Extract the [x, y] coordinate from the center of the cell holding the provided text.  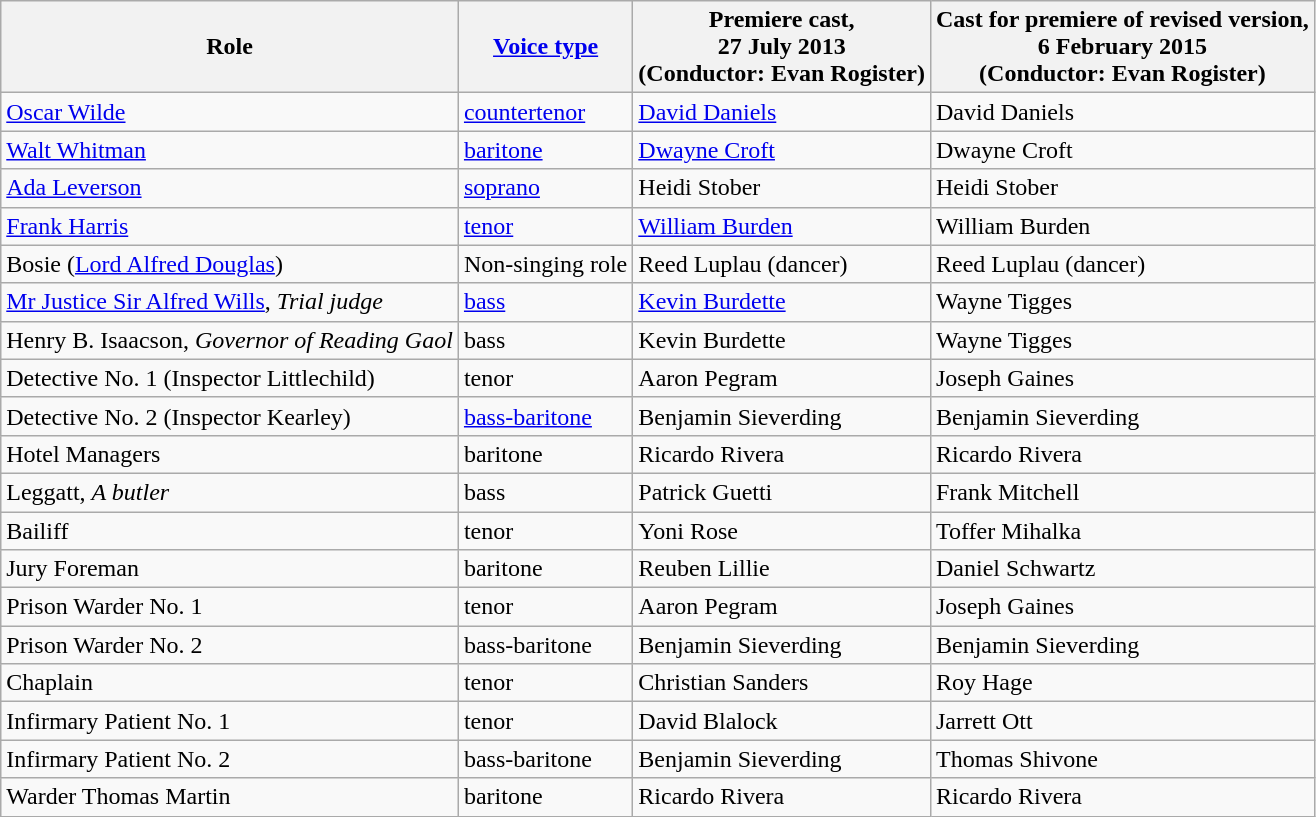
Reuben Lillie [782, 569]
Christian Sanders [782, 683]
Leggatt, A butler [230, 492]
Oscar Wilde [230, 112]
Bosie (Lord Alfred Douglas) [230, 264]
Thomas Shivone [1122, 759]
Non-singing role [545, 264]
Toffer Mihalka [1122, 531]
Infirmary Patient No. 2 [230, 759]
Cast for premiere of revised version,6 February 2015(Conductor: Evan Rogister) [1122, 47]
Yoni Rose [782, 531]
Warder Thomas Martin [230, 797]
Daniel Schwartz [1122, 569]
Infirmary Patient No. 1 [230, 721]
Detective No. 1 (Inspector Littlechild) [230, 378]
Patrick Guetti [782, 492]
Jury Foreman [230, 569]
soprano [545, 188]
Roy Hage [1122, 683]
Bailiff [230, 531]
Ada Leverson [230, 188]
countertenor [545, 112]
Mr Justice Sir Alfred Wills, Trial judge [230, 302]
David Blalock [782, 721]
Frank Mitchell [1122, 492]
Walt Whitman [230, 150]
Prison Warder No. 1 [230, 607]
Detective No. 2 (Inspector Kearley) [230, 416]
Premiere cast,27 July 2013(Conductor: Evan Rogister) [782, 47]
Chaplain [230, 683]
Jarrett Ott [1122, 721]
Prison Warder No. 2 [230, 645]
Hotel Managers [230, 454]
Henry B. Isaacson, Governor of Reading Gaol [230, 340]
Voice type [545, 47]
Role [230, 47]
Frank Harris [230, 226]
